Return the (x, y) coordinate for the center point of the cell that contains the specified text.  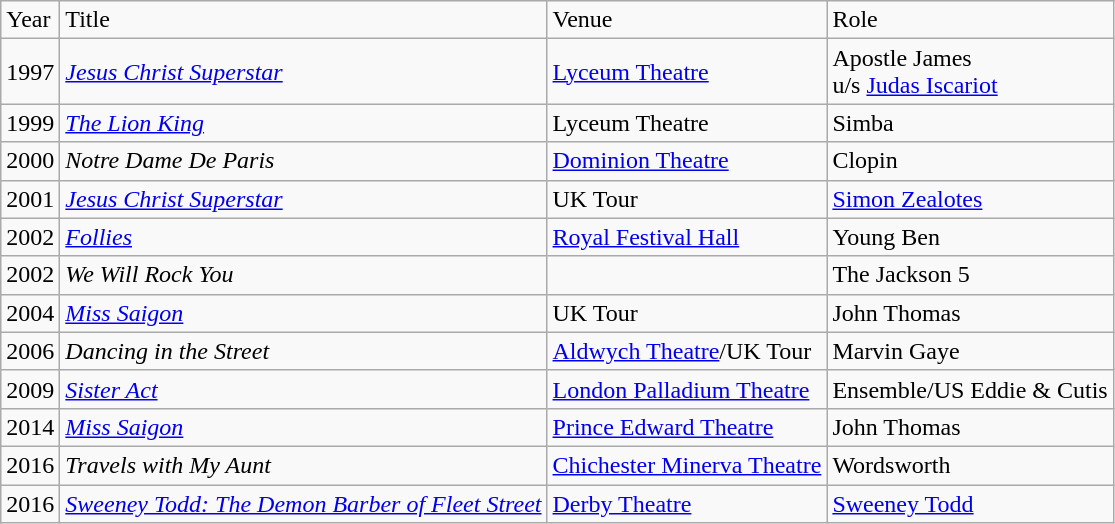
2009 (30, 389)
1999 (30, 123)
1997 (30, 72)
Simba (970, 123)
Notre Dame De Paris (304, 161)
Apostle Jamesu/s Judas Iscariot (970, 72)
Simon Zealotes (970, 199)
We Will Rock You (304, 275)
2000 (30, 161)
Prince Edward Theatre (687, 427)
Ensemble/US Eddie & Cutis (970, 389)
London Palladium Theatre (687, 389)
Clopin (970, 161)
The Jackson 5 (970, 275)
Young Ben (970, 237)
Derby Theatre (687, 503)
Venue (687, 20)
Sister Act (304, 389)
Marvin Gaye (970, 351)
Wordsworth (970, 465)
Aldwych Theatre/UK Tour (687, 351)
Follies (304, 237)
Royal Festival Hall (687, 237)
Year (30, 20)
2014 (30, 427)
2001 (30, 199)
Sweeney Todd (970, 503)
2004 (30, 313)
Dancing in the Street (304, 351)
Dominion Theatre (687, 161)
Travels with My Aunt (304, 465)
Title (304, 20)
Chichester Minerva Theatre (687, 465)
Role (970, 20)
The Lion King (304, 123)
Sweeney Todd: The Demon Barber of Fleet Street (304, 503)
2006 (30, 351)
